Capture the cell that displays the provided text and extract its (x, y) central coordinate. 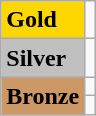
Gold (43, 20)
Silver (43, 58)
Bronze (43, 96)
